Output the (x, y) coordinate of the center of the cell containing the given text.  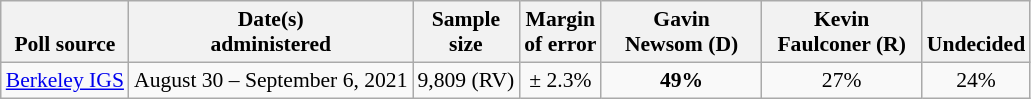
9,809 (RV) (466, 80)
August 30 – September 6, 2021 (271, 80)
49% (681, 80)
Marginof error (560, 32)
Undecided (976, 32)
Poll source (65, 32)
Samplesize (466, 32)
27% (842, 80)
24% (976, 80)
± 2.3% (560, 80)
Berkeley IGS (65, 80)
GavinNewsom (D) (681, 32)
KevinFaulconer (R) (842, 32)
Date(s)administered (271, 32)
